Extract the [X, Y] coordinate from the center of the cell holding the provided text.  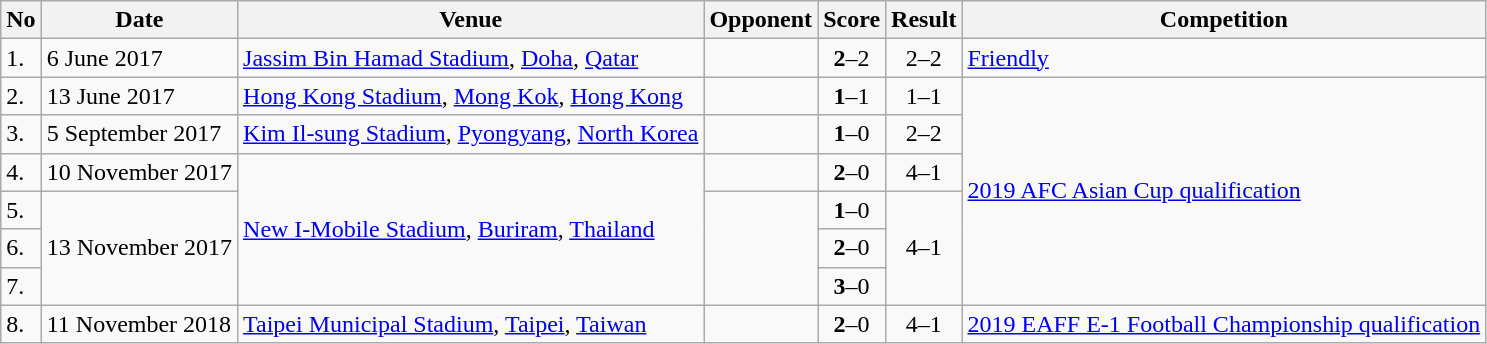
Kim Il-sung Stadium, Pyongyang, North Korea [471, 134]
6. [21, 248]
No [21, 20]
Result [924, 20]
13 June 2017 [139, 96]
New I-Mobile Stadium, Buriram, Thailand [471, 229]
Opponent [761, 20]
11 November 2018 [139, 324]
2019 EAFF E-1 Football Championship qualification [1224, 324]
13 November 2017 [139, 248]
Venue [471, 20]
6 June 2017 [139, 58]
2. [21, 96]
Friendly [1224, 58]
7. [21, 286]
Hong Kong Stadium, Mong Kok, Hong Kong [471, 96]
2019 AFC Asian Cup qualification [1224, 191]
3–0 [852, 286]
10 November 2017 [139, 172]
Date [139, 20]
Score [852, 20]
Competition [1224, 20]
3. [21, 134]
4. [21, 172]
5. [21, 210]
8. [21, 324]
1. [21, 58]
Jassim Bin Hamad Stadium, Doha, Qatar [471, 58]
Taipei Municipal Stadium, Taipei, Taiwan [471, 324]
5 September 2017 [139, 134]
